Locate the cell with the specified text and output its (X, Y) center coordinate. 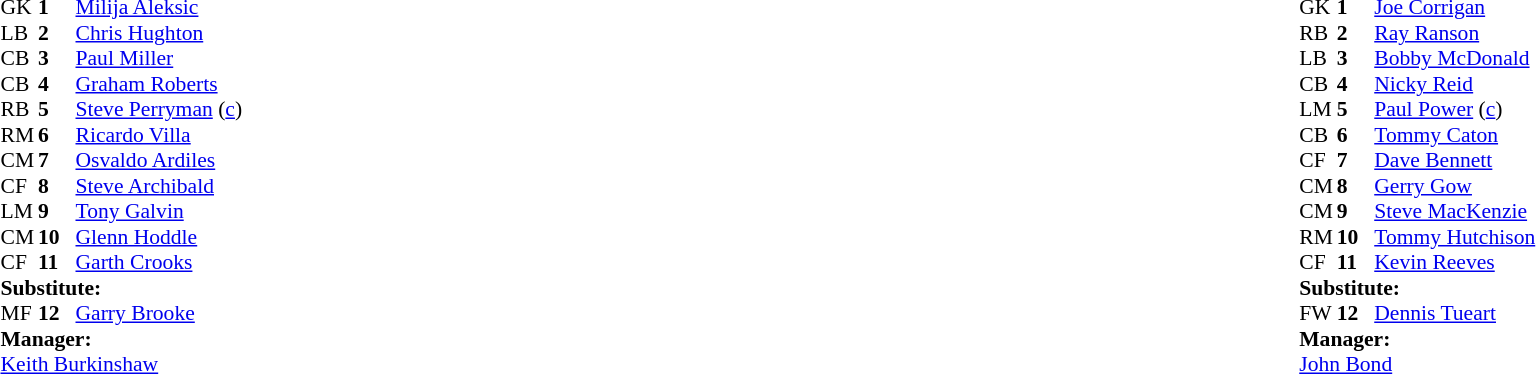
Dennis Tueart (1454, 313)
Steve Perryman (c) (160, 109)
Kevin Reeves (1454, 263)
Osvaldo Ardiles (160, 161)
Gerry Gow (1454, 186)
Dave Bennett (1454, 161)
Garth Crooks (160, 263)
FW (1318, 313)
Garry Brooke (160, 313)
Tommy Hutchison (1454, 237)
Ray Ranson (1454, 33)
Steve Archibald (160, 186)
Paul Power (c) (1454, 109)
Bobby McDonald (1454, 59)
Paul Miller (160, 59)
Graham Roberts (160, 84)
Tony Galvin (160, 211)
Nicky Reid (1454, 84)
Glenn Hoddle (160, 237)
MF (19, 313)
Ricardo Villa (160, 135)
Steve MacKenzie (1454, 211)
Tommy Caton (1454, 135)
Chris Hughton (160, 33)
